Scan for the cell matching the given text and deliver its (X, Y) coordinate at center. 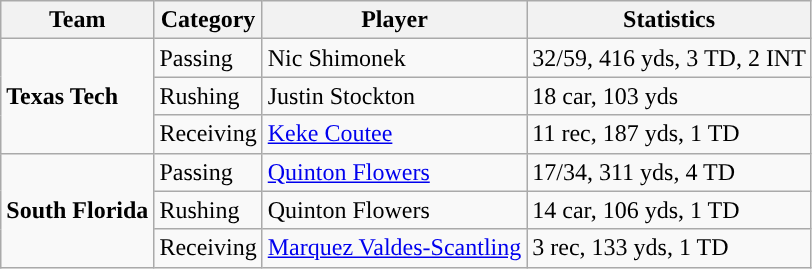
14 car, 106 yds, 1 TD (670, 210)
3 rec, 133 yds, 1 TD (670, 248)
Keke Coutee (394, 134)
Justin Stockton (394, 96)
18 car, 103 yds (670, 96)
Player (394, 20)
Team (78, 20)
Statistics (670, 20)
17/34, 311 yds, 4 TD (670, 172)
South Florida (78, 210)
Category (208, 20)
32/59, 416 yds, 3 TD, 2 INT (670, 58)
Marquez Valdes-Scantling (394, 248)
Nic Shimonek (394, 58)
11 rec, 187 yds, 1 TD (670, 134)
Texas Tech (78, 96)
